Find where the given text appears and provide that cell's center as (x, y) coordinate. 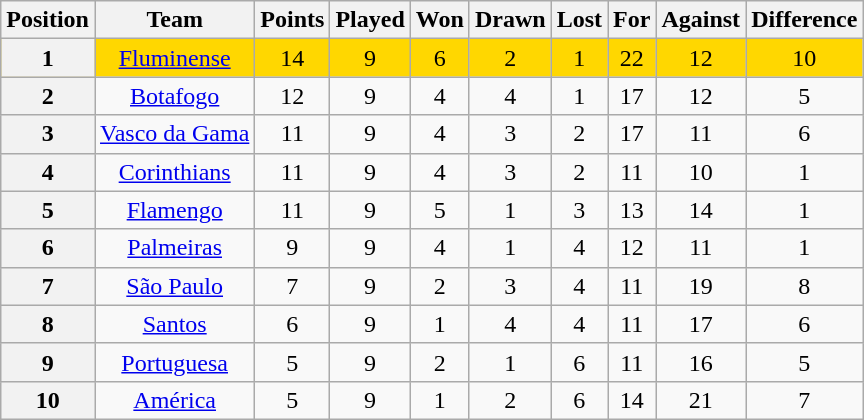
Position (48, 20)
Lost (579, 20)
13 (632, 210)
Fluminense (174, 58)
22 (632, 58)
Flamengo (174, 210)
Palmeiras (174, 248)
Botafogo (174, 96)
Won (440, 20)
19 (701, 286)
Points (292, 20)
América (174, 400)
Team (174, 20)
Portuguesa (174, 362)
Played (370, 20)
Difference (804, 20)
São Paulo (174, 286)
21 (701, 400)
Against (701, 20)
Drawn (510, 20)
Santos (174, 324)
Vasco da Gama (174, 134)
Corinthians (174, 172)
For (632, 20)
16 (701, 362)
